For the text-containing cell, return its midpoint in [x, y] coordinate format. 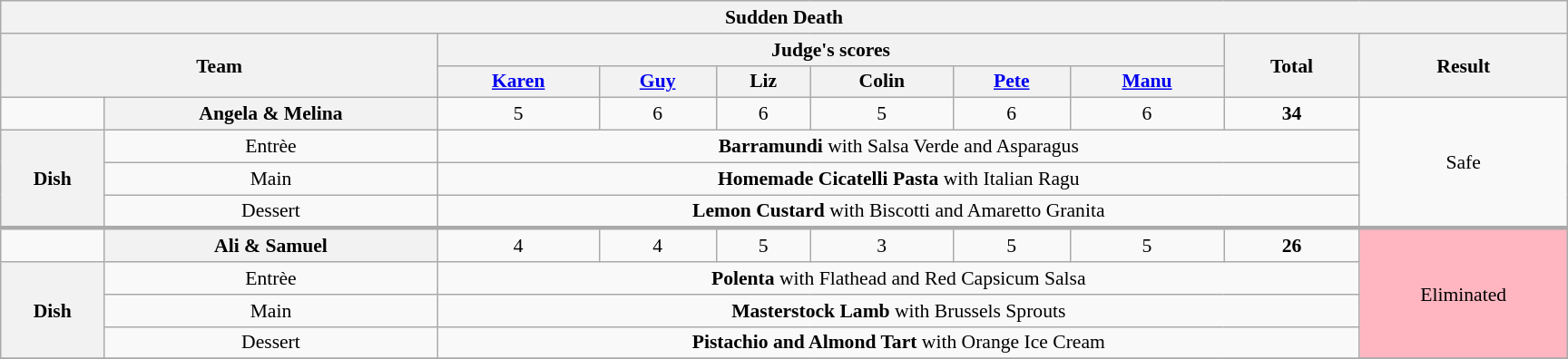
Manu [1147, 82]
Total [1292, 65]
Lemon Custard with Biscotti and Amaretto Granita [898, 212]
Pete [1011, 82]
Result [1463, 65]
Team [220, 65]
Sudden Death [784, 17]
Karen [518, 82]
Pistachio and Almond Tart with Orange Ice Cream [898, 343]
Polenta with Flathead and Red Capsicum Salsa [898, 278]
Safe [1463, 163]
Eliminated [1463, 294]
34 [1292, 114]
26 [1292, 245]
Guy [657, 82]
Barramundi with Salsa Verde and Asparagus [898, 147]
Ali & Samuel [271, 245]
3 [882, 245]
Homemade Cicatelli Pasta with Italian Ragu [898, 179]
Liz [763, 82]
Angela & Melina [271, 114]
Masterstock Lamb with Brussels Sprouts [898, 311]
Colin [882, 82]
Judge's scores [830, 50]
